Capture the cell that displays the provided text and extract its (x, y) central coordinate. 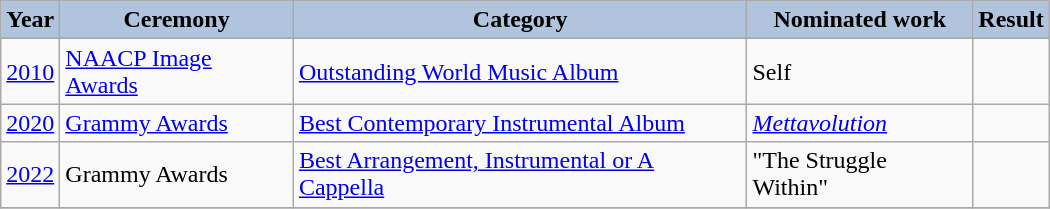
"The Struggle Within" (860, 174)
2020 (30, 123)
Year (30, 20)
Mettavolution (860, 123)
Self (860, 72)
Best Arrangement, Instrumental or A Cappella (520, 174)
NAACP Image Awards (177, 72)
Best Contemporary Instrumental Album (520, 123)
Result (1011, 20)
Ceremony (177, 20)
Outstanding World Music Album (520, 72)
2022 (30, 174)
2010 (30, 72)
Category (520, 20)
Nominated work (860, 20)
